Detect which cell encompasses the target text, then output its [X, Y] center coordinate. 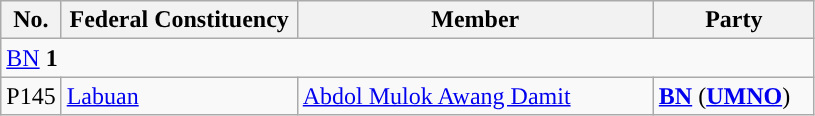
BN 1 [408, 58]
Member [475, 20]
Party [734, 20]
Labuan [179, 96]
BN (UMNO) [734, 96]
No. [31, 20]
Federal Constituency [179, 20]
Abdol Mulok Awang Damit [475, 96]
P145 [31, 96]
